Provide the [X, Y] coordinate of the cell's center where the given text is located.  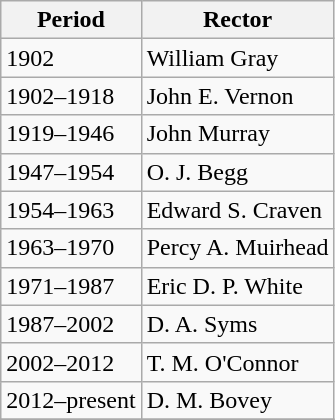
1971–1987 [71, 286]
1902 [71, 58]
D. M. Bovey [238, 400]
Period [71, 20]
Eric D. P. White [238, 286]
Percy A. Muirhead [238, 248]
Rector [238, 20]
William Gray [238, 58]
1947–1954 [71, 172]
2002–2012 [71, 362]
1987–2002 [71, 324]
1954–1963 [71, 210]
John E. Vernon [238, 96]
1919–1946 [71, 134]
John Murray [238, 134]
D. A. Syms [238, 324]
2012–present [71, 400]
1963–1970 [71, 248]
Edward S. Craven [238, 210]
T. M. O'Connor [238, 362]
O. J. Begg [238, 172]
1902–1918 [71, 96]
